From the cell containing the given text, extract its center point as [x, y] coordinate. 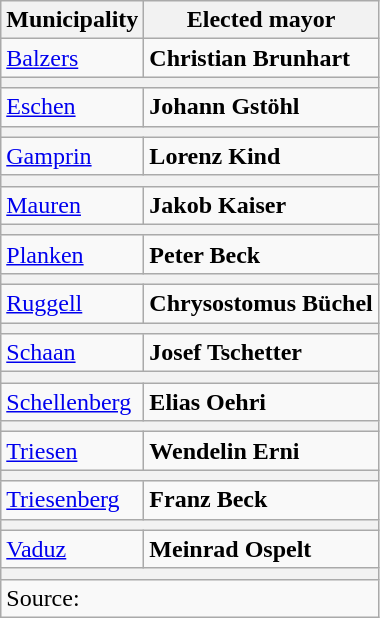
Meinrad Ospelt [261, 549]
Josef Tschetter [261, 353]
Gamprin [72, 156]
Christian Brunhart [261, 58]
Ruggell [72, 303]
Mauren [72, 205]
Lorenz Kind [261, 156]
Elected mayor [261, 20]
Franz Beck [261, 500]
Chrysostomus Büchel [261, 303]
Elias Oehri [261, 402]
Planken [72, 254]
Wendelin Erni [261, 451]
Source: [190, 598]
Balzers [72, 58]
Triesen [72, 451]
Schellenberg [72, 402]
Schaan [72, 353]
Johann Gstöhl [261, 107]
Vaduz [72, 549]
Jakob Kaiser [261, 205]
Triesenberg [72, 500]
Municipality [72, 20]
Peter Beck [261, 254]
Eschen [72, 107]
